Detect which cell encompasses the target text, then output its (x, y) center coordinate. 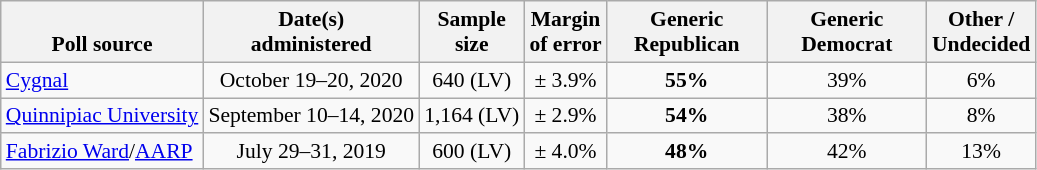
September 10–14, 2020 (311, 116)
± 4.0% (565, 152)
42% (847, 152)
Marginof error (565, 32)
13% (981, 152)
640 (LV) (472, 80)
Date(s)administered (311, 32)
± 2.9% (565, 116)
Samplesize (472, 32)
July 29–31, 2019 (311, 152)
Other /Undecided (981, 32)
54% (687, 116)
39% (847, 80)
Quinnipiac University (102, 116)
± 3.9% (565, 80)
1,164 (LV) (472, 116)
55% (687, 80)
GenericRepublican (687, 32)
6% (981, 80)
Cygnal (102, 80)
Poll source (102, 32)
48% (687, 152)
38% (847, 116)
8% (981, 116)
October 19–20, 2020 (311, 80)
Fabrizio Ward/AARP (102, 152)
GenericDemocrat (847, 32)
600 (LV) (472, 152)
